Pinpoint the cell where the given text exists, returning its [x, y] midpoint coordinate. 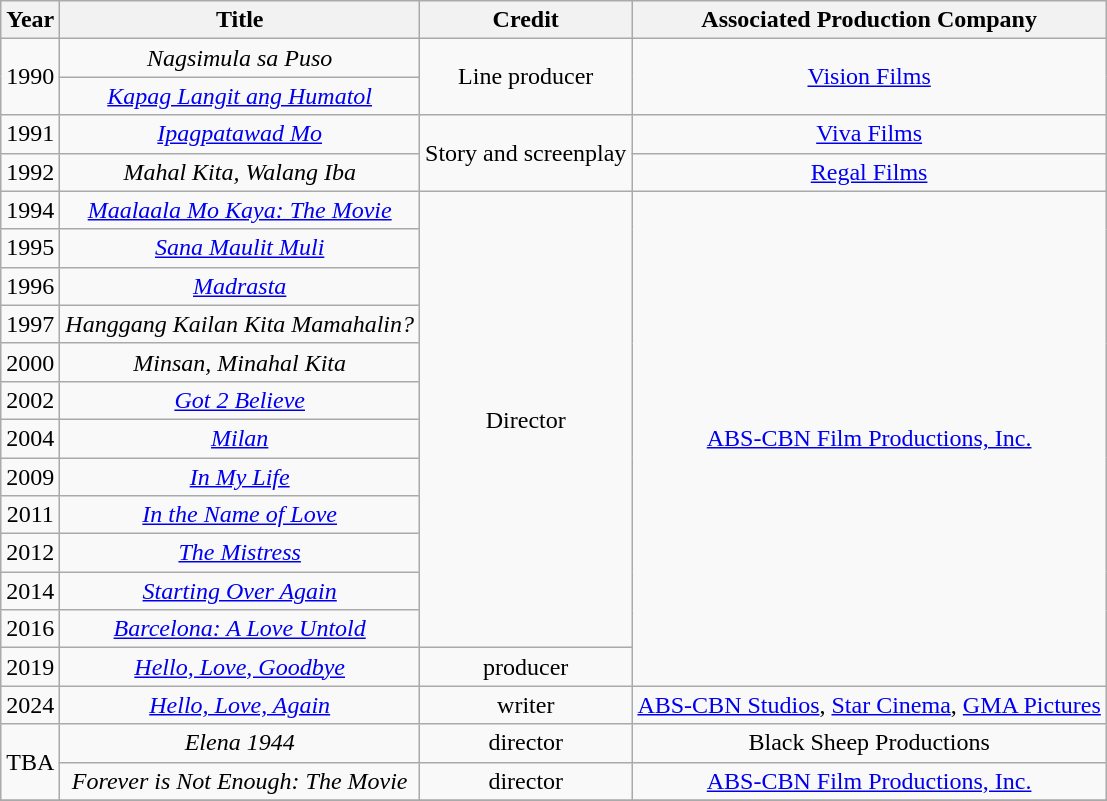
Story and screenplay [526, 153]
writer [526, 705]
TBA [30, 762]
Line producer [526, 77]
2012 [30, 553]
Credit [526, 20]
2009 [30, 477]
1995 [30, 248]
Hanggang Kailan Kita Mamahalin? [240, 324]
2014 [30, 591]
producer [526, 667]
1992 [30, 172]
2004 [30, 438]
Milan [240, 438]
2002 [30, 400]
Starting Over Again [240, 591]
Title [240, 20]
Hello, Love, Again [240, 705]
Director [526, 420]
Forever is Not Enough: The Movie [240, 781]
1994 [30, 210]
The Mistress [240, 553]
Ipagpatawad Mo [240, 134]
Minsan, Minahal Kita [240, 362]
2016 [30, 629]
Viva Films [869, 134]
2024 [30, 705]
2000 [30, 362]
Year [30, 20]
ABS-CBN Studios, Star Cinema, GMA Pictures [869, 705]
1997 [30, 324]
Elena 1944 [240, 743]
Got 2 Believe [240, 400]
2011 [30, 515]
Black Sheep Productions [869, 743]
1996 [30, 286]
Maalaala Mo Kaya: The Movie [240, 210]
In the Name of Love [240, 515]
Vision Films [869, 77]
Mahal Kita, Walang Iba [240, 172]
Regal Films [869, 172]
Hello, Love, Goodbye [240, 667]
2019 [30, 667]
Barcelona: A Love Untold [240, 629]
Sana Maulit Muli [240, 248]
Nagsimula sa Puso [240, 58]
Madrasta [240, 286]
In My Life [240, 477]
Kapag Langit ang Humatol [240, 96]
1991 [30, 134]
Associated Production Company [869, 20]
1990 [30, 77]
